Identify which cell holds the provided text, then report its (X, Y) central coordinate. 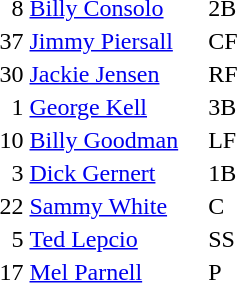
George Kell (116, 107)
Sammy White (116, 206)
Jimmy Piersall (116, 41)
Billy Goodman (116, 140)
Ted Lepcio (116, 239)
Dick Gernert (116, 173)
Jackie Jensen (116, 74)
